Search for the cell housing the specified text and yield its (X, Y) center coordinate. 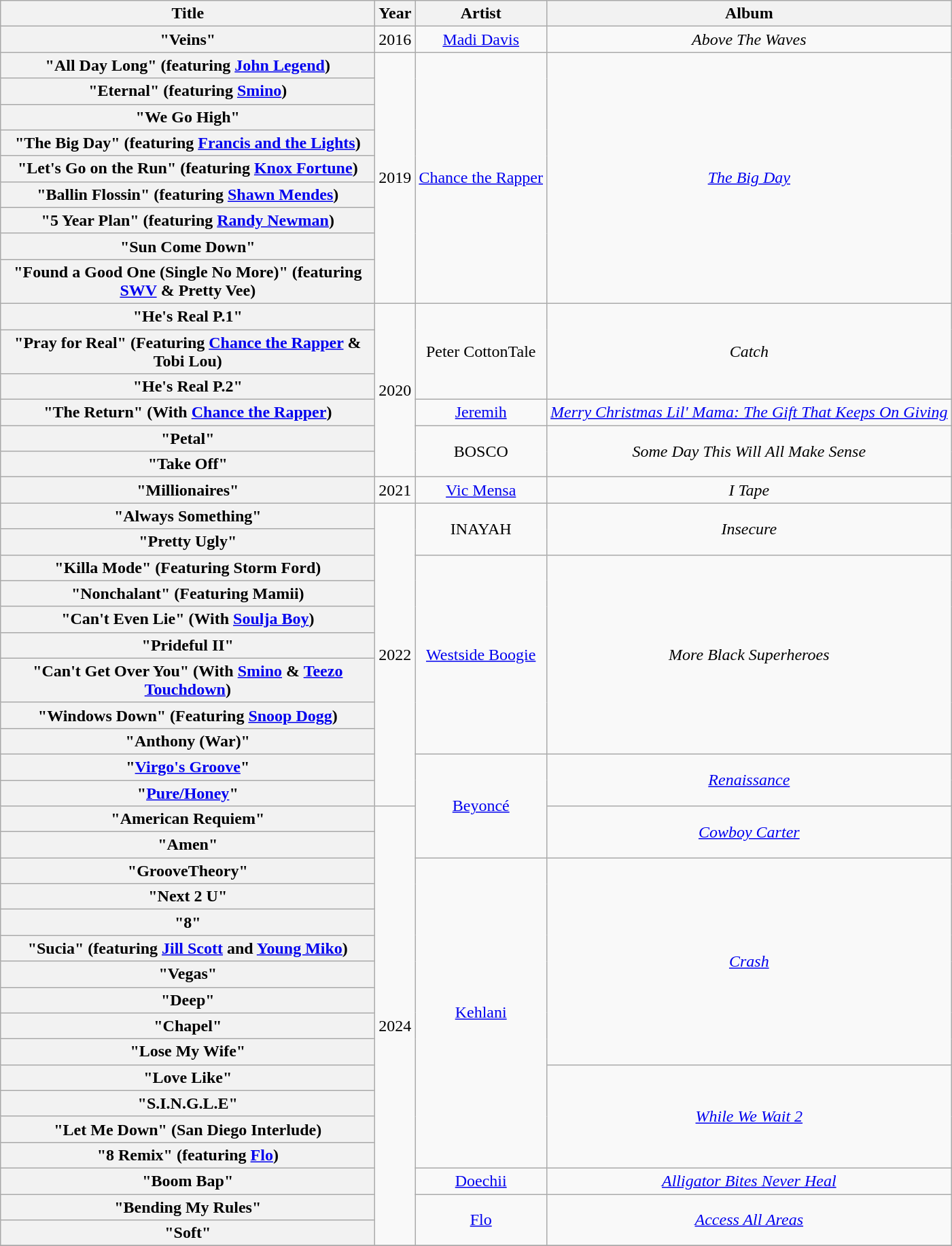
"The Big Day" (featuring Francis and the Lights) (188, 143)
"Always Something" (188, 516)
Artist (481, 14)
"GrooveTheory" (188, 871)
"All Day Long" (featuring John Legend) (188, 65)
"Let Me Down" (San Diego Interlude) (188, 1129)
2020 (395, 390)
While We Wait 2 (750, 1116)
"Next 2 U" (188, 897)
"American Requiem" (188, 819)
Insecure (750, 529)
Merry Christmas Lil' Mama: The Gift That Keeps On Giving (750, 413)
"Chapel" (188, 1026)
"Bending My Rules" (188, 1207)
Cowboy Carter (750, 832)
"Take Off" (188, 464)
"Can't Get Over You" (With Smino & Teezo Touchdown) (188, 680)
2019 (395, 178)
"Millionaires" (188, 490)
I Tape (750, 490)
Chance the Rapper (481, 178)
Catch (750, 351)
Jeremih (481, 413)
Alligator Bites Never Heal (750, 1181)
2016 (395, 39)
"Sun Come Down" (188, 246)
Year (395, 14)
2022 (395, 655)
Renaissance (750, 780)
"Lose My Wife" (188, 1052)
More Black Superheroes (750, 654)
Peter CottonTale (481, 351)
"Petal" (188, 438)
"Deep" (188, 1000)
"Sucia" (featuring Jill Scott and Young Miko) (188, 948)
"Love Like" (188, 1077)
Madi Davis (481, 39)
Album (750, 14)
"5 Year Plan" (featuring Randy Newman) (188, 220)
Above The Waves (750, 39)
Westside Boogie (481, 654)
"Boom Bap" (188, 1181)
"Eternal" (featuring Smino) (188, 91)
"Let's Go on the Run" (featuring Knox Fortune) (188, 169)
"Nonchalant" (Featuring Mamii) (188, 593)
"Found a Good One (Single No More)" (featuring SWV & Pretty Vee) (188, 281)
"Veins" (188, 39)
Access All Areas (750, 1219)
Doechii (481, 1181)
Title (188, 14)
Vic Mensa (481, 490)
"Pretty Ugly" (188, 542)
BOSCO (481, 451)
Some Day This Will All Make Sense (750, 451)
"Amen" (188, 845)
"Virgo's Groove" (188, 767)
"The Return" (With Chance the Rapper) (188, 413)
"Ballin Flossin" (featuring Shawn Mendes) (188, 194)
"Soft" (188, 1233)
"Anthony (War)" (188, 741)
"S.I.N.G.L.E" (188, 1103)
"He's Real P.1" (188, 316)
"Killa Mode" (Featuring Storm Ford) (188, 568)
2024 (395, 1026)
"Pure/Honey" (188, 793)
"We Go High" (188, 117)
The Big Day (750, 178)
INAYAH (481, 529)
Beyoncé (481, 806)
"Windows Down" (Featuring Snoop Dogg) (188, 715)
Crash (750, 961)
"Pray for Real" (Featuring Chance the Rapper & Tobi Lou) (188, 351)
"He's Real P.2" (188, 387)
"Prideful II" (188, 645)
Kehlani (481, 1013)
"8 Remix" (featuring Flo) (188, 1155)
Flo (481, 1219)
"Can't Even Lie" (With Soulja Boy) (188, 619)
"Vegas" (188, 974)
2021 (395, 490)
"8" (188, 922)
